Extract the (x, y) coordinate from the center of the cell holding the provided text.  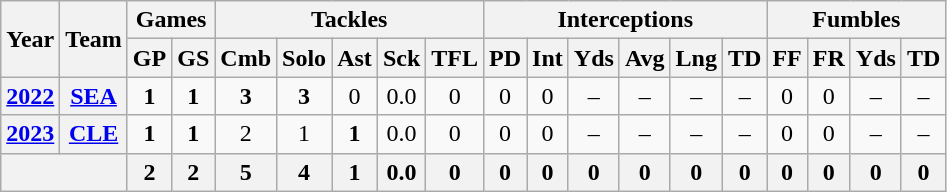
Fumbles (856, 20)
GS (194, 58)
SEA (94, 96)
Ast (355, 58)
FF (787, 58)
Team (94, 39)
2023 (30, 134)
GP (149, 58)
PD (506, 58)
Cmb (246, 58)
Lng (696, 58)
Int (548, 58)
Sck (401, 58)
Interceptions (626, 20)
CLE (94, 134)
4 (304, 172)
Solo (304, 58)
Games (170, 20)
Tackles (350, 20)
5 (246, 172)
Avg (644, 58)
TFL (455, 58)
2022 (30, 96)
Year (30, 39)
FR (828, 58)
